Detect which cell encompasses the target text, then output its (x, y) center coordinate. 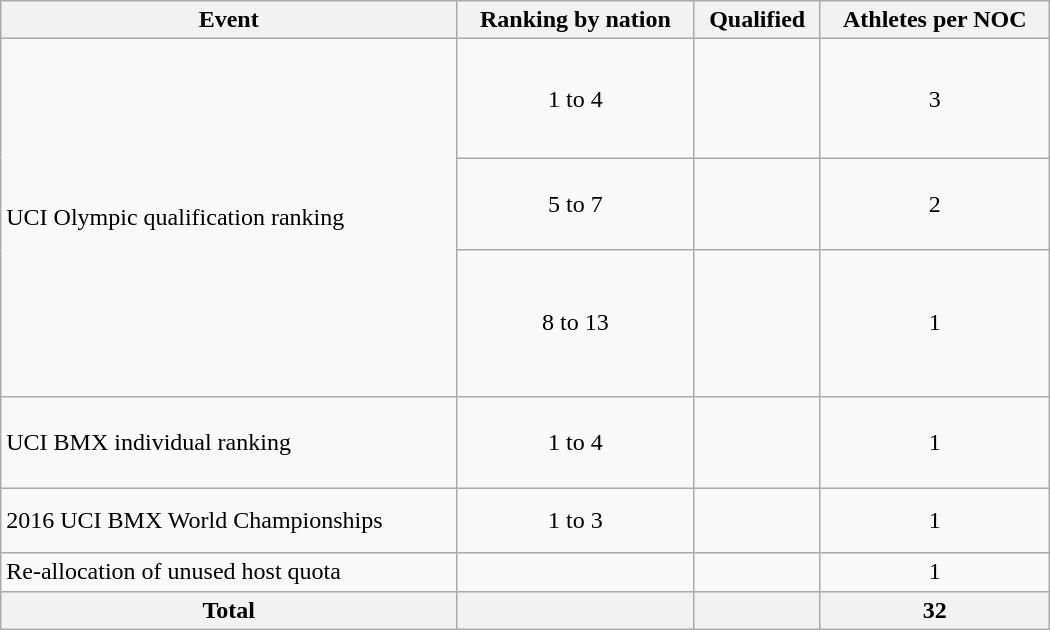
5 to 7 (576, 204)
Qualified (757, 20)
Athletes per NOC (934, 20)
UCI BMX individual ranking (229, 442)
3 (934, 98)
Total (229, 610)
UCI Olympic qualification ranking (229, 218)
8 to 13 (576, 323)
Event (229, 20)
2 (934, 204)
Ranking by nation (576, 20)
2016 UCI BMX World Championships (229, 520)
1 to 3 (576, 520)
32 (934, 610)
Re-allocation of unused host quota (229, 572)
